Extract the [x, y] coordinate from the center of the cell holding the provided text.  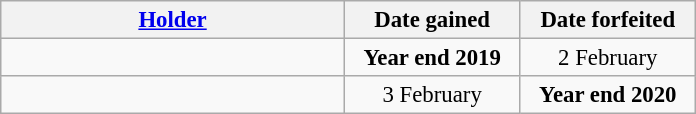
3 February [432, 95]
Year end 2019 [432, 58]
Date forfeited [608, 20]
Holder [173, 20]
Date gained [432, 20]
Year end 2020 [608, 95]
2 February [608, 58]
